From the cell containing the given text, extract its center point as (x, y) coordinate. 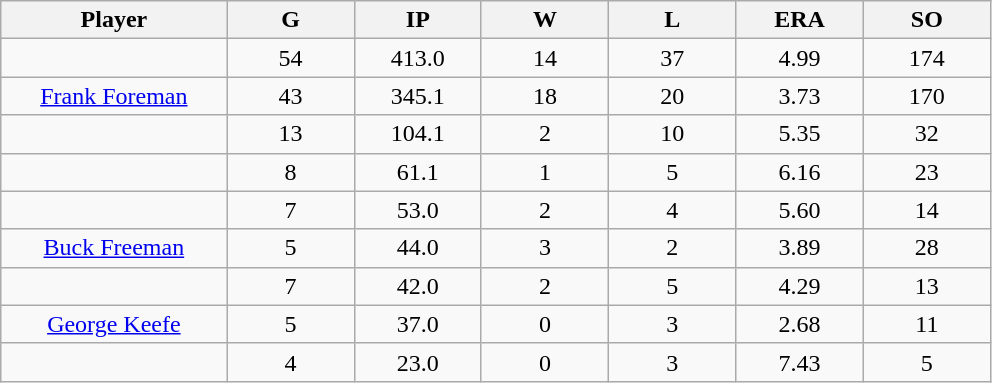
SO (926, 20)
George Keefe (114, 324)
20 (672, 96)
2.68 (800, 324)
L (672, 20)
4.29 (800, 286)
Frank Foreman (114, 96)
32 (926, 134)
43 (290, 96)
54 (290, 58)
42.0 (418, 286)
37 (672, 58)
10 (672, 134)
61.1 (418, 172)
Player (114, 20)
5.35 (800, 134)
8 (290, 172)
4.99 (800, 58)
18 (544, 96)
3.89 (800, 248)
Buck Freeman (114, 248)
345.1 (418, 96)
IP (418, 20)
W (544, 20)
23.0 (418, 362)
44.0 (418, 248)
11 (926, 324)
28 (926, 248)
3.73 (800, 96)
7.43 (800, 362)
170 (926, 96)
5.60 (800, 210)
37.0 (418, 324)
1 (544, 172)
ERA (800, 20)
6.16 (800, 172)
413.0 (418, 58)
174 (926, 58)
G (290, 20)
53.0 (418, 210)
104.1 (418, 134)
23 (926, 172)
